Scan for the cell matching the given text and deliver its (x, y) coordinate at center. 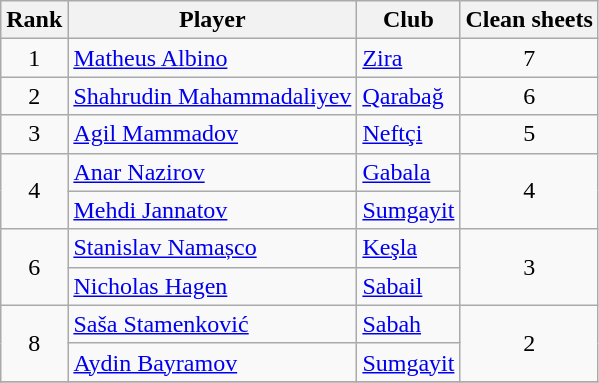
7 (529, 58)
Sabail (408, 286)
Clean sheets (529, 20)
Matheus Albino (212, 58)
Gabala (408, 172)
Sabah (408, 324)
5 (529, 134)
8 (34, 343)
Player (212, 20)
Club (408, 20)
Rank (34, 20)
Agil Mammadov (212, 134)
Neftçi (408, 134)
Saša Stamenković (212, 324)
1 (34, 58)
Keşla (408, 248)
Shahrudin Mahammadaliyev (212, 96)
Mehdi Jannatov (212, 210)
Zira (408, 58)
Aydin Bayramov (212, 362)
Nicholas Hagen (212, 286)
Qarabağ (408, 96)
Stanislav Namașco (212, 248)
Anar Nazirov (212, 172)
